Identify which cell holds the provided text, then report its (x, y) central coordinate. 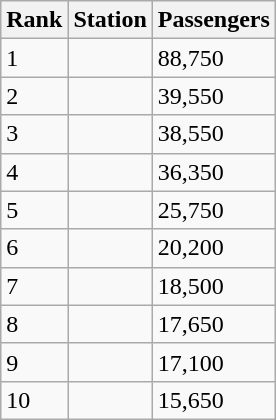
9 (34, 362)
17,100 (214, 362)
1 (34, 58)
18,500 (214, 286)
15,650 (214, 400)
3 (34, 134)
Station (110, 20)
10 (34, 400)
2 (34, 96)
39,550 (214, 96)
36,350 (214, 172)
20,200 (214, 248)
5 (34, 210)
7 (34, 286)
8 (34, 324)
38,550 (214, 134)
25,750 (214, 210)
88,750 (214, 58)
Passengers (214, 20)
17,650 (214, 324)
6 (34, 248)
Rank (34, 20)
4 (34, 172)
